Search for the cell housing the specified text and yield its (x, y) center coordinate. 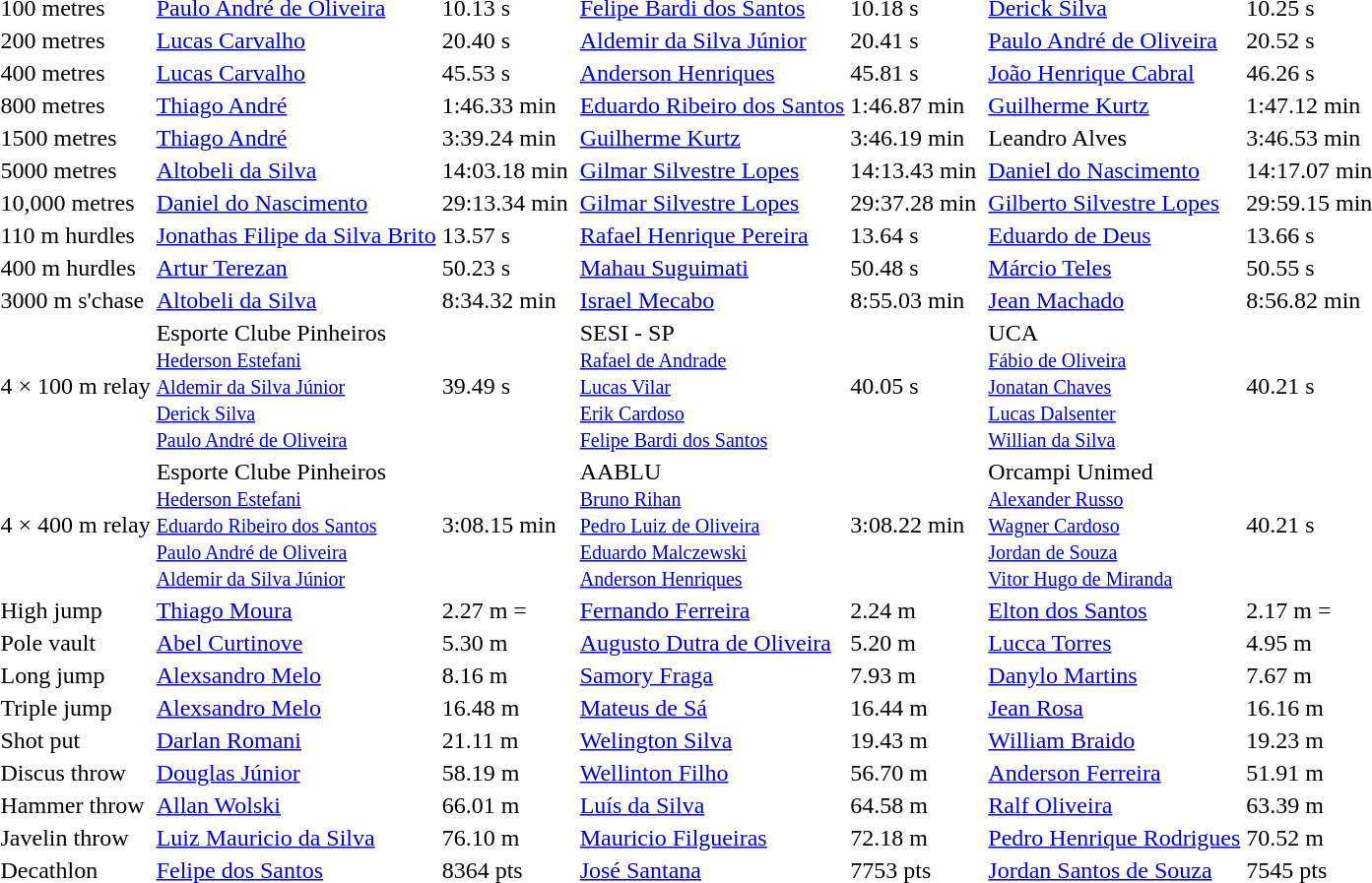
14:13.43 min (916, 170)
Leandro Alves (1115, 138)
Wellinton Filho (712, 773)
3:46.19 min (916, 138)
Augusto Dutra de Oliveira (712, 643)
39.49 s (508, 386)
1:46.87 min (916, 105)
Anderson Henriques (712, 73)
29:13.34 min (508, 203)
5.20 m (916, 643)
58.19 m (508, 773)
Márcio Teles (1115, 268)
Aldemir da Silva Júnior (712, 40)
Gilberto Silvestre Lopes (1115, 203)
William Braido (1115, 740)
Thiago Moura (295, 610)
Orcampi UnimedAlexander RussoWagner CardosoJordan de SouzaVitor Hugo de Miranda (1115, 525)
5.30 m (508, 643)
Ralf Oliveira (1115, 805)
Abel Curtinove (295, 643)
13.57 s (508, 235)
13.64 s (916, 235)
19.43 m (916, 740)
2.27 m = (508, 610)
45.81 s (916, 73)
16.44 m (916, 708)
40.05 s (916, 386)
66.01 m (508, 805)
20.40 s (508, 40)
Douglas Júnior (295, 773)
Esporte Clube PinheirosHederson EstefaniEduardo Ribeiro dos SantosPaulo André de OliveiraAldemir da Silva Júnior (295, 525)
Rafael Henrique Pereira (712, 235)
21.11 m (508, 740)
3:08.15 min (508, 525)
3:39.24 min (508, 138)
1:46.33 min (508, 105)
Jonathas Filipe da Silva Brito (295, 235)
64.58 m (916, 805)
50.23 s (508, 268)
Mauricio Filgueiras (712, 838)
Mahau Suguimati (712, 268)
Israel Mecabo (712, 300)
Lucca Torres (1115, 643)
20.41 s (916, 40)
Paulo André de Oliveira (1115, 40)
Allan Wolski (295, 805)
Elton dos Santos (1115, 610)
14:03.18 min (508, 170)
AABLUBruno RihanPedro Luiz de OliveiraEduardo MalczewskiAnderson Henriques (712, 525)
Esporte Clube PinheirosHederson EstefaniAldemir da Silva JúniorDerick SilvaPaulo André de Oliveira (295, 386)
Luís da Silva (712, 805)
João Henrique Cabral (1115, 73)
72.18 m (916, 838)
Eduardo Ribeiro dos Santos (712, 105)
8:55.03 min (916, 300)
Artur Terezan (295, 268)
3:08.22 min (916, 525)
Welington Silva (712, 740)
45.53 s (508, 73)
Samory Fraga (712, 675)
76.10 m (508, 838)
50.48 s (916, 268)
16.48 m (508, 708)
2.24 m (916, 610)
Darlan Romani (295, 740)
Anderson Ferreira (1115, 773)
SESI - SPRafael de AndradeLucas VilarErik CardosoFelipe Bardi dos Santos (712, 386)
Pedro Henrique Rodrigues (1115, 838)
Jean Rosa (1115, 708)
Fernando Ferreira (712, 610)
29:37.28 min (916, 203)
Luiz Mauricio da Silva (295, 838)
Jean Machado (1115, 300)
Mateus de Sá (712, 708)
7.93 m (916, 675)
UCAFábio de OliveiraJonatan ChavesLucas DalsenterWillian da Silva (1115, 386)
8.16 m (508, 675)
8:34.32 min (508, 300)
Eduardo de Deus (1115, 235)
56.70 m (916, 773)
Danylo Martins (1115, 675)
